Output the (x, y) coordinate of the center of the cell containing the given text.  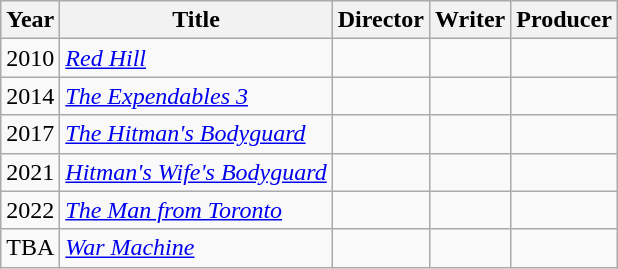
2021 (30, 172)
The Hitman's Bodyguard (196, 134)
War Machine (196, 248)
2014 (30, 96)
Producer (564, 20)
2010 (30, 58)
Hitman's Wife's Bodyguard (196, 172)
The Expendables 3 (196, 96)
Red Hill (196, 58)
The Man from Toronto (196, 210)
Writer (470, 20)
Year (30, 20)
2017 (30, 134)
TBA (30, 248)
2022 (30, 210)
Title (196, 20)
Director (380, 20)
